Output the [X, Y] coordinate of the center of the cell containing the given text.  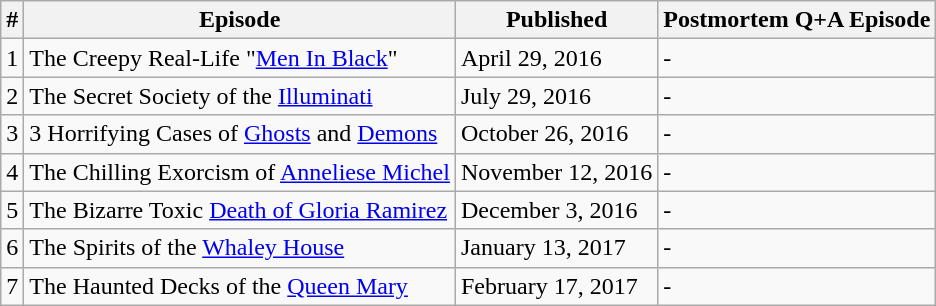
Postmortem Q+A Episode [797, 20]
1 [12, 58]
5 [12, 210]
November 12, 2016 [556, 172]
3 [12, 134]
July 29, 2016 [556, 96]
January 13, 2017 [556, 248]
7 [12, 286]
4 [12, 172]
Episode [240, 20]
The Bizarre Toxic Death of Gloria Ramirez [240, 210]
April 29, 2016 [556, 58]
Published [556, 20]
The Chilling Exorcism of Anneliese Michel [240, 172]
6 [12, 248]
2 [12, 96]
# [12, 20]
December 3, 2016 [556, 210]
October 26, 2016 [556, 134]
The Creepy Real-Life "Men In Black" [240, 58]
The Haunted Decks of the Queen Mary [240, 286]
The Spirits of the Whaley House [240, 248]
February 17, 2017 [556, 286]
The Secret Society of the Illuminati [240, 96]
3 Horrifying Cases of Ghosts and Demons [240, 134]
